Determine the [x, y] coordinate at the center of the cell enclosing the given text.  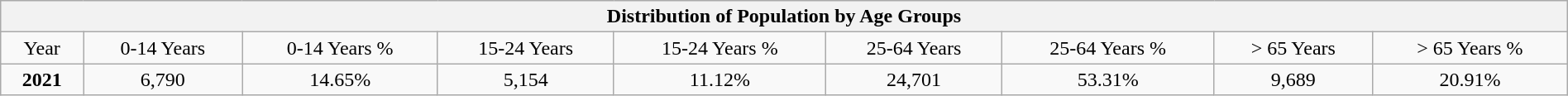
25-64 Years % [1108, 48]
0-14 Years [163, 48]
25-64 Years [915, 48]
> 65 Years [1293, 48]
5,154 [526, 79]
11.12% [719, 79]
0-14 Years % [340, 48]
15-24 Years % [719, 48]
6,790 [163, 79]
20.91% [1470, 79]
15-24 Years [526, 48]
Distribution of Population by Age Groups [784, 17]
> 65 Years % [1470, 48]
53.31% [1108, 79]
14.65% [340, 79]
24,701 [915, 79]
9,689 [1293, 79]
Year [42, 48]
2021 [42, 79]
